Search for the cell housing the specified text and yield its [x, y] center coordinate. 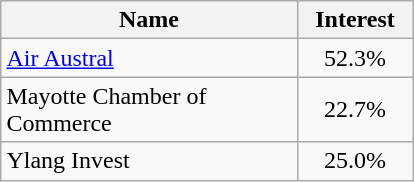
Interest [355, 20]
Mayotte Chamber of Commerce [149, 110]
Name [149, 20]
25.0% [355, 161]
Ylang Invest [149, 161]
22.7% [355, 110]
52.3% [355, 58]
Air Austral [149, 58]
